Provide the (X, Y) coordinate of the cell's center where the given text is located.  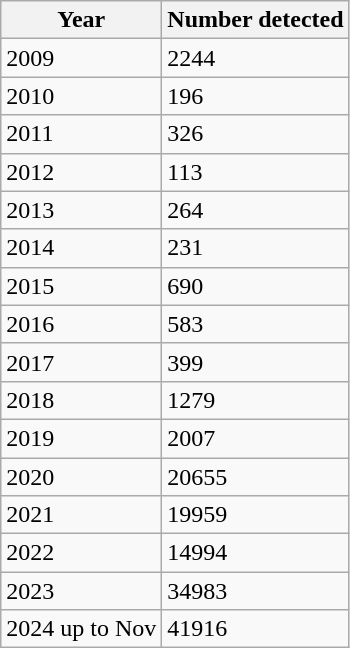
2013 (82, 210)
264 (256, 210)
2020 (82, 477)
41916 (256, 629)
19959 (256, 515)
2016 (82, 324)
2011 (82, 134)
14994 (256, 553)
326 (256, 134)
34983 (256, 591)
399 (256, 362)
113 (256, 172)
2018 (82, 400)
2023 (82, 591)
583 (256, 324)
2014 (82, 248)
1279 (256, 400)
Year (82, 20)
20655 (256, 477)
2022 (82, 553)
690 (256, 286)
2007 (256, 438)
2019 (82, 438)
2010 (82, 96)
231 (256, 248)
Number detected (256, 20)
2009 (82, 58)
196 (256, 96)
2015 (82, 286)
2012 (82, 172)
2017 (82, 362)
2244 (256, 58)
2021 (82, 515)
2024 up to Nov (82, 629)
